Locate the cell with the specified text and output its [X, Y] center coordinate. 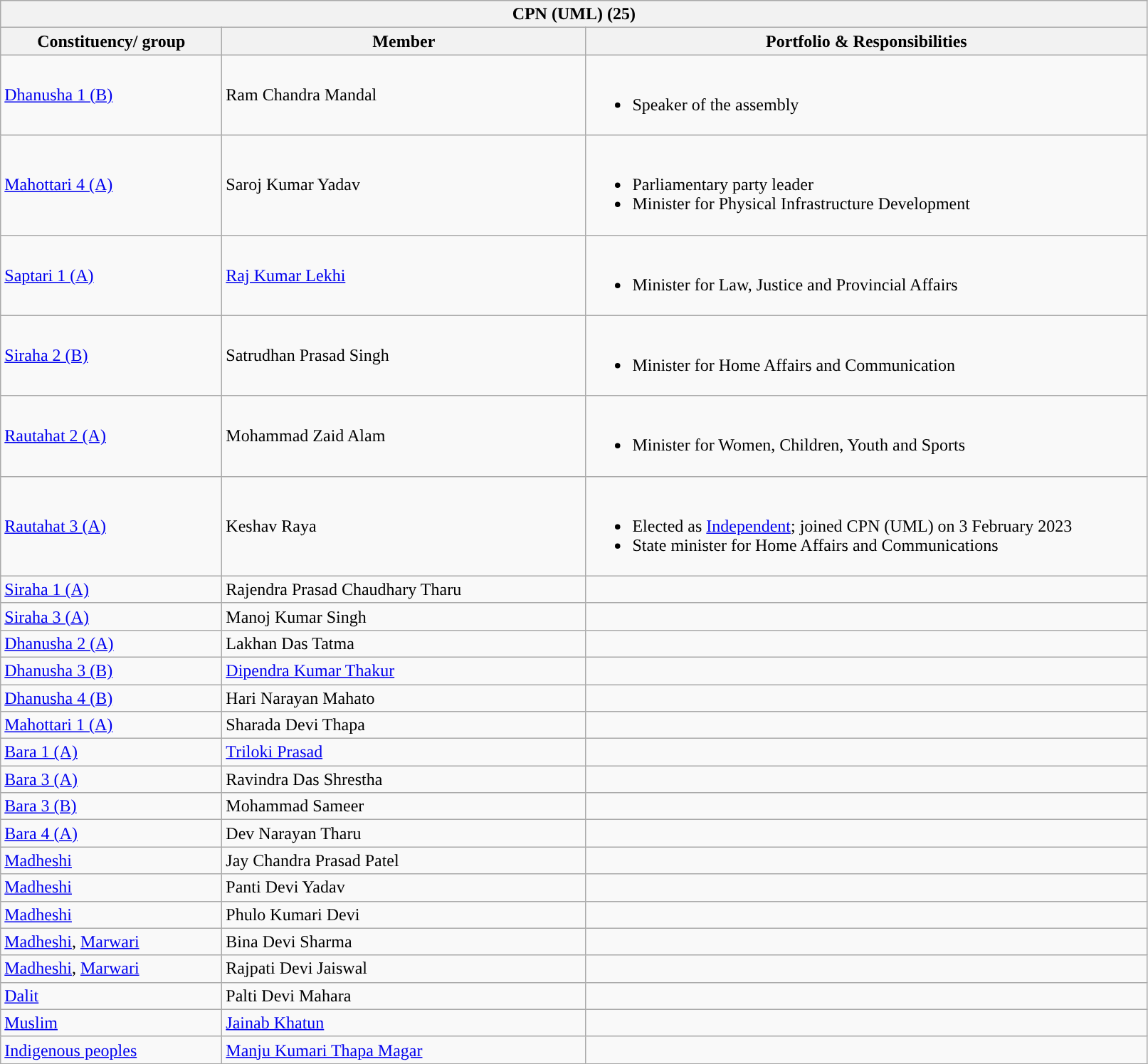
Keshav Raya [404, 526]
Ravindra Das Shrestha [404, 779]
CPN (UML) (25) [574, 14]
Satrudhan Prasad Singh [404, 356]
Manju Kumari Thapa Magar [404, 1050]
Indigenous peoples [111, 1050]
Dev Narayan Tharu [404, 833]
Hari Narayan Mahato [404, 698]
Sharada Devi Thapa [404, 725]
Muslim [111, 1023]
Member [404, 41]
Rajpati Devi Jaiswal [404, 969]
Bara 4 (A) [111, 833]
Ram Chandra Mandal [404, 95]
Panti Devi Yadav [404, 887]
Dhanusha 2 (A) [111, 643]
Saroj Kumar Yadav [404, 185]
Rautahat 2 (A) [111, 436]
Speaker of the assembly [867, 95]
Rautahat 3 (A) [111, 526]
Parliamentary party leaderMinister for Physical Infrastructure Development [867, 185]
Mohammad Zaid Alam [404, 436]
Phulo Kumari Devi [404, 915]
Siraha 1 (A) [111, 589]
Triloki Prasad [404, 752]
Mahottari 4 (A) [111, 185]
Dhanusha 3 (B) [111, 670]
Siraha 3 (A) [111, 616]
Bara 3 (B) [111, 806]
Minister for Women, Children, Youth and Sports [867, 436]
Mohammad Sameer [404, 806]
Raj Kumar Lekhi [404, 275]
Dalit [111, 996]
Minister for Law, Justice and Provincial Affairs [867, 275]
Lakhan Das Tatma [404, 643]
Rajendra Prasad Chaudhary Tharu [404, 589]
Palti Devi Mahara [404, 996]
Elected as Independent; joined CPN (UML) on 3 February 2023State minister for Home Affairs and Communications [867, 526]
Minister for Home Affairs and Communication [867, 356]
Constituency/ group [111, 41]
Dhanusha 4 (B) [111, 698]
Bina Devi Sharma [404, 942]
Dipendra Kumar Thakur [404, 670]
Jainab Khatun [404, 1023]
Portfolio & Responsibilities [867, 41]
Dhanusha 1 (B) [111, 95]
Mahottari 1 (A) [111, 725]
Bara 3 (A) [111, 779]
Siraha 2 (B) [111, 356]
Jay Chandra Prasad Patel [404, 860]
Bara 1 (A) [111, 752]
Manoj Kumar Singh [404, 616]
Saptari 1 (A) [111, 275]
